Capture the cell that displays the provided text and extract its [X, Y] central coordinate. 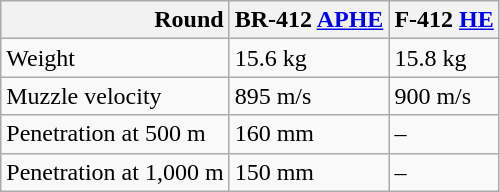
895 m/s [309, 96]
Penetration at 500 m [115, 134]
150 mm [309, 172]
160 mm [309, 134]
Penetration at 1,000 m [115, 172]
15.8 kg [444, 58]
F-412 HE [444, 20]
Round [115, 20]
BR-412 APHE [309, 20]
15.6 kg [309, 58]
Muzzle velocity [115, 96]
900 m/s [444, 96]
Weight [115, 58]
